Extract the (X, Y) coordinate from the center of the cell holding the provided text.  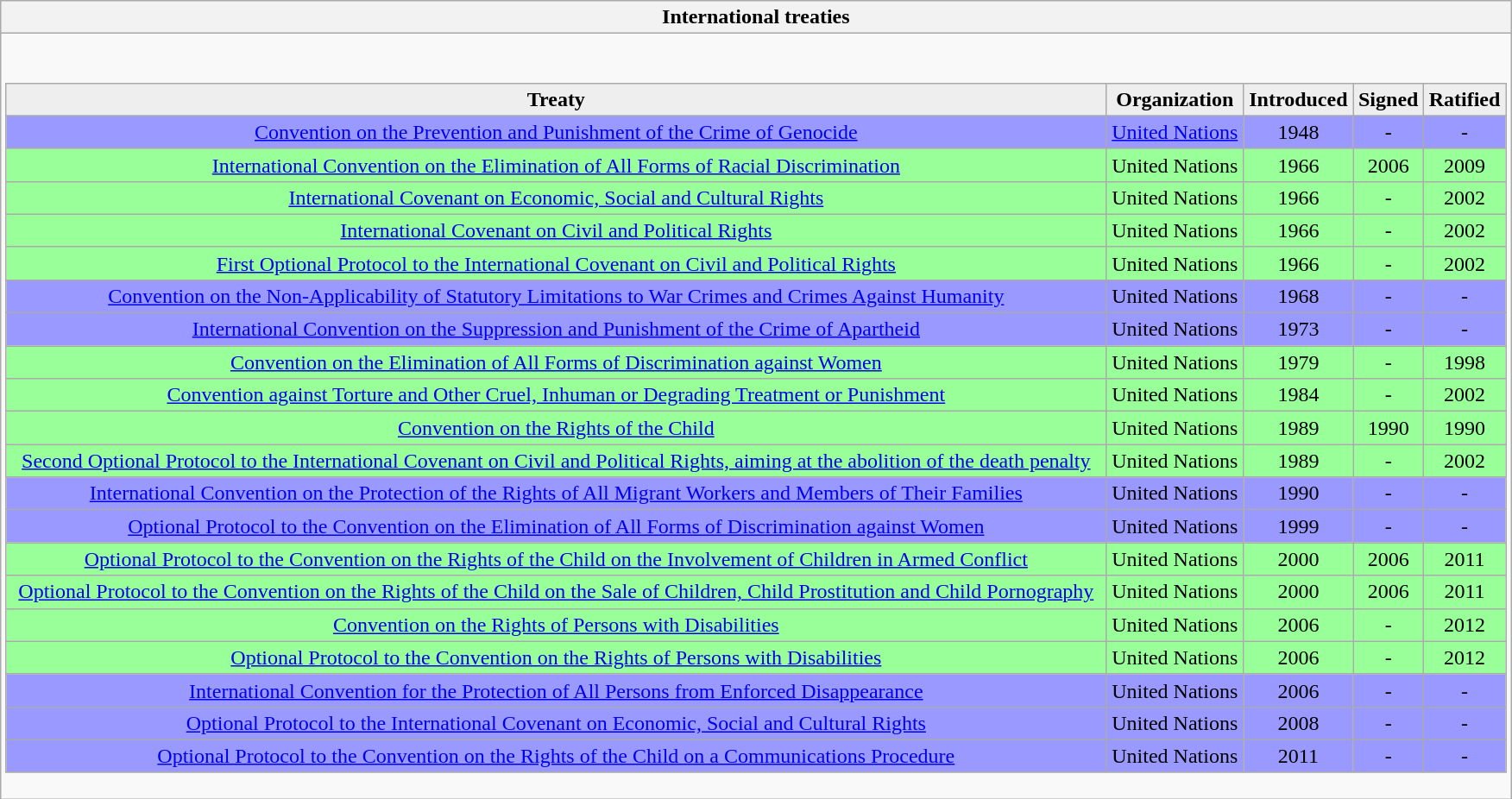
Convention against Torture and Other Cruel, Inhuman or Degrading Treatment or Punishment (556, 395)
1968 (1298, 296)
1948 (1298, 132)
Optional Protocol to the Convention on the Rights of the Child on the Sale of Children, Child Prostitution and Child Pornography (556, 592)
Optional Protocol to the Convention on the Elimination of All Forms of Discrimination against Women (556, 526)
1984 (1298, 395)
International Covenant on Civil and Political Rights (556, 230)
International treaties (756, 17)
1999 (1298, 526)
1973 (1298, 330)
Ratified (1464, 99)
International Convention on the Elimination of All Forms of Racial Discrimination (556, 165)
International Convention for the Protection of All Persons from Enforced Disappearance (556, 690)
Introduced (1298, 99)
Convention on the Rights of Persons with Disabilities (556, 625)
Convention on the Prevention and Punishment of the Crime of Genocide (556, 132)
International Convention on the Protection of the Rights of All Migrant Workers and Members of Their Families (556, 494)
First Optional Protocol to the International Covenant on Civil and Political Rights (556, 263)
Optional Protocol to the International Covenant on Economic, Social and Cultural Rights (556, 723)
2008 (1298, 723)
Optional Protocol to the Convention on the Rights of the Child on a Communications Procedure (556, 756)
Convention on the Elimination of All Forms of Discrimination against Women (556, 362)
Organization (1175, 99)
Signed (1389, 99)
2009 (1464, 165)
1979 (1298, 362)
Treaty (556, 99)
Convention on the Non-Applicability of Statutory Limitations to War Crimes and Crimes Against Humanity (556, 296)
Second Optional Protocol to the International Covenant on Civil and Political Rights, aiming at the abolition of the death penalty (556, 461)
International Covenant on Economic, Social and Cultural Rights (556, 198)
Optional Protocol to the Convention on the Rights of the Child on the Involvement of Children in Armed Conflict (556, 559)
International Convention on the Suppression and Punishment of the Crime of Apartheid (556, 330)
1998 (1464, 362)
Convention on the Rights of the Child (556, 428)
Optional Protocol to the Convention on the Rights of Persons with Disabilities (556, 657)
